From the cell containing the given text, extract its center point as (x, y) coordinate. 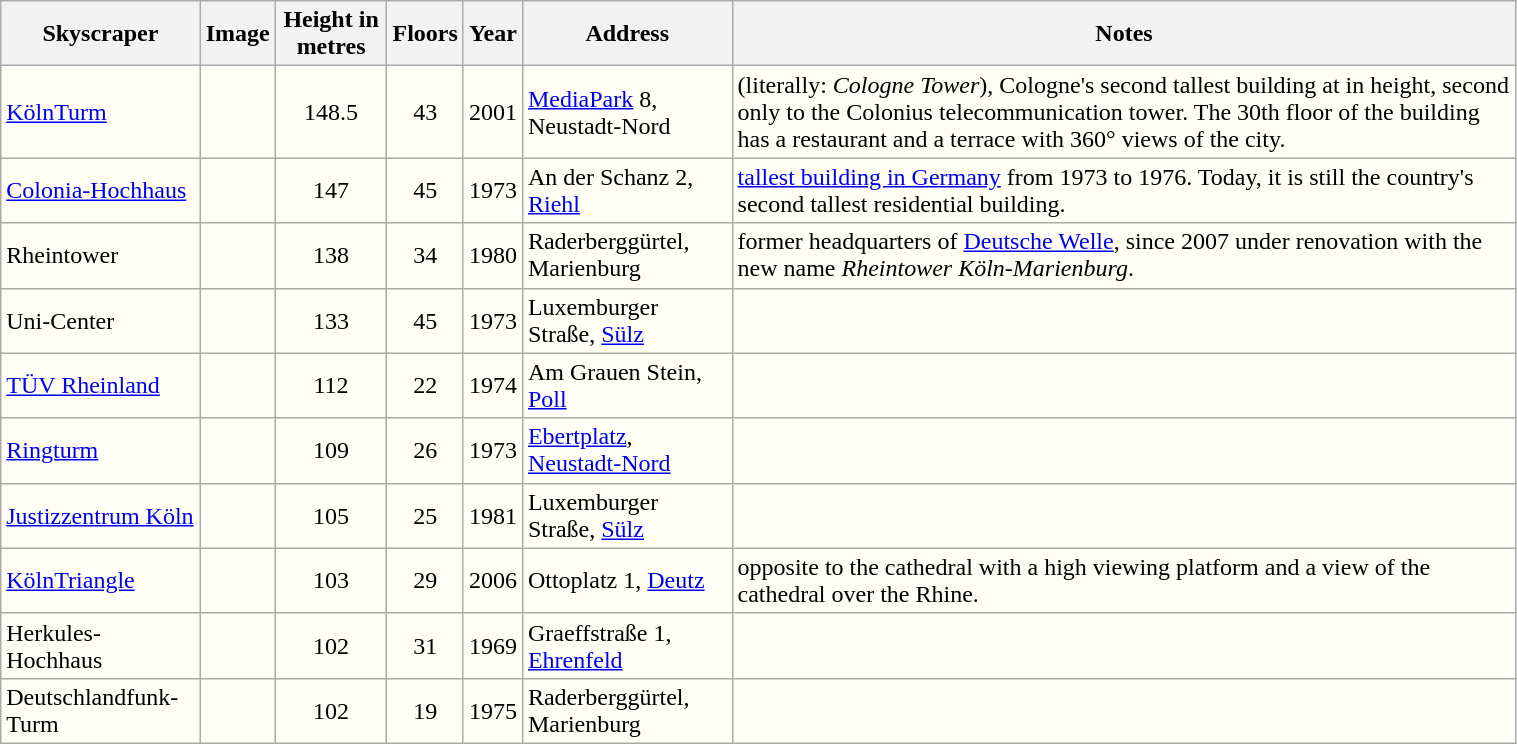
TÜV Rheinland (100, 386)
Rheintower (100, 256)
19 (425, 710)
1975 (492, 710)
22 (425, 386)
Notes (1124, 34)
Am Grauen Stein, Poll (627, 386)
Floors (425, 34)
103 (331, 580)
109 (331, 450)
148.5 (331, 112)
Ringturm (100, 450)
Address (627, 34)
29 (425, 580)
opposite to the cathedral with a high viewing platform and a view of the cathedral over the Rhine. (1124, 580)
105 (331, 516)
1974 (492, 386)
133 (331, 320)
MediaPark 8, Neustadt-Nord (627, 112)
138 (331, 256)
112 (331, 386)
Justizzentrum Köln (100, 516)
Colonia-Hochhaus (100, 190)
Ottoplatz 1, Deutz (627, 580)
Herkules-Hochhaus (100, 646)
KölnTurm (100, 112)
tallest building in Germany from 1973 to 1976. Today, it is still the country's second tallest residential building. (1124, 190)
25 (425, 516)
31 (425, 646)
Year (492, 34)
1969 (492, 646)
2006 (492, 580)
147 (331, 190)
Skyscraper (100, 34)
An der Schanz 2, Riehl (627, 190)
Uni-Center (100, 320)
1980 (492, 256)
Deutschlandfunk-Turm (100, 710)
Image (238, 34)
former headquarters of Deutsche Welle, since 2007 under renovation with the new name Rheintower Köln-Marienburg. (1124, 256)
34 (425, 256)
KölnTriangle (100, 580)
Ebertplatz, Neustadt-Nord (627, 450)
Height in metres (331, 34)
26 (425, 450)
43 (425, 112)
2001 (492, 112)
1981 (492, 516)
Graeffstraße 1, Ehrenfeld (627, 646)
